Scan for the cell matching the given text and deliver its (x, y) coordinate at center. 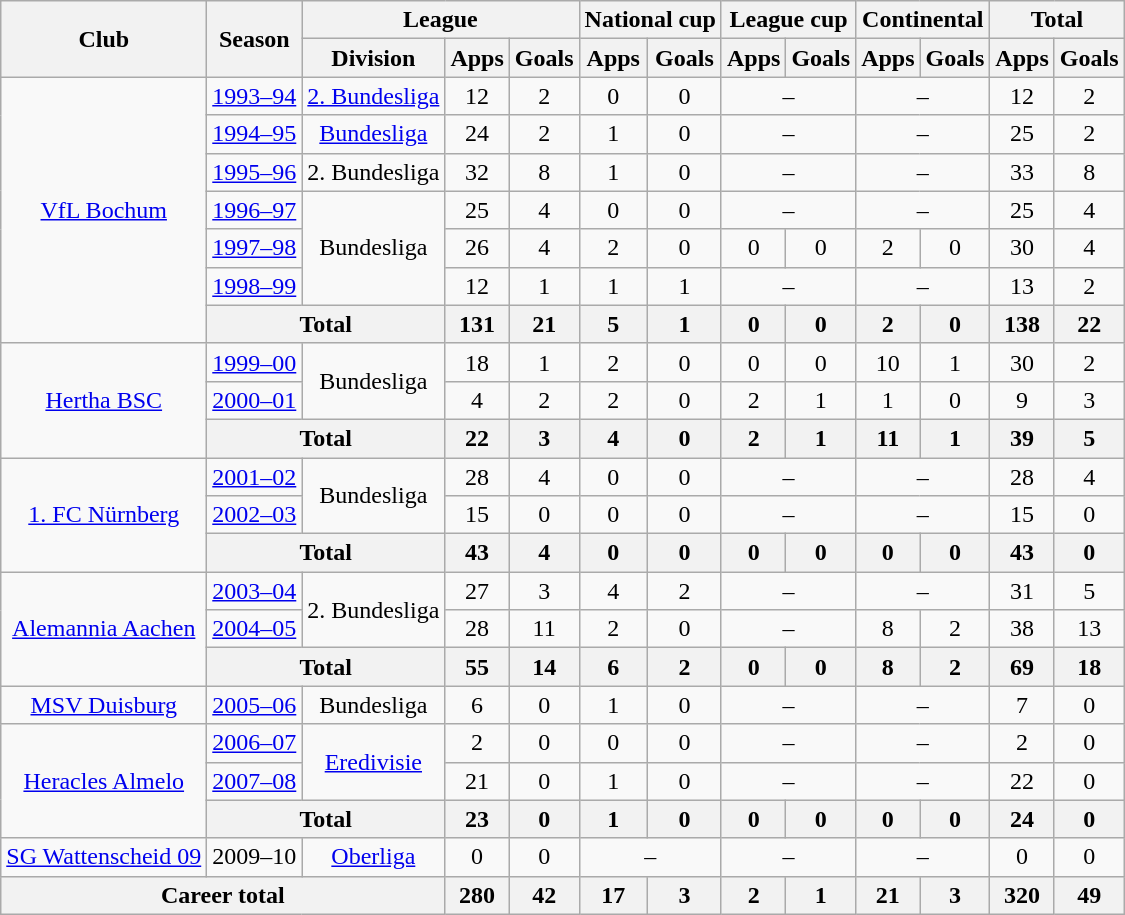
2003–04 (254, 591)
23 (477, 819)
Eredivisie (374, 762)
Hertha BSC (104, 400)
Alemannia Aachen (104, 629)
League (440, 20)
27 (477, 591)
9 (1022, 400)
Division (374, 58)
MSV Duisburg (104, 705)
320 (1022, 895)
32 (477, 172)
Club (104, 39)
2002–03 (254, 515)
2006–07 (254, 743)
2007–08 (254, 781)
Oberliga (374, 857)
1994–95 (254, 134)
1999–00 (254, 362)
26 (477, 248)
10 (888, 362)
2004–05 (254, 629)
Continental (923, 20)
55 (477, 667)
2009–10 (254, 857)
38 (1022, 629)
1995–96 (254, 172)
14 (544, 667)
1993–94 (254, 96)
69 (1022, 667)
42 (544, 895)
2000–01 (254, 400)
17 (613, 895)
1997–98 (254, 248)
Career total (223, 895)
Season (254, 39)
1996–97 (254, 210)
7 (1022, 705)
138 (1022, 324)
49 (1089, 895)
33 (1022, 172)
2001–02 (254, 477)
1998–99 (254, 286)
31 (1022, 591)
1. FC Nürnberg (104, 515)
280 (477, 895)
SG Wattenscheid 09 (104, 857)
39 (1022, 438)
League cup (788, 20)
VfL Bochum (104, 210)
131 (477, 324)
2005–06 (254, 705)
Heracles Almelo (104, 781)
National cup (650, 20)
